Pinpoint the cell where the given text exists, returning its [x, y] midpoint coordinate. 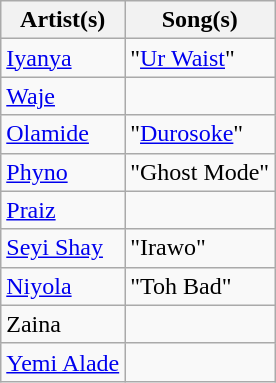
Artist(s) [63, 20]
"Ghost Mode" [200, 172]
Zaina [63, 324]
Seyi Shay [63, 248]
Olamide [63, 134]
"Toh Bad" [200, 286]
Iyanya [63, 58]
Waje [63, 96]
Praiz [63, 210]
Niyola [63, 286]
"Ur Waist" [200, 58]
Phyno [63, 172]
Song(s) [200, 20]
Yemi Alade [63, 362]
"Durosoke" [200, 134]
"Irawo" [200, 248]
